Output the [x, y] coordinate of the center of the cell containing the given text.  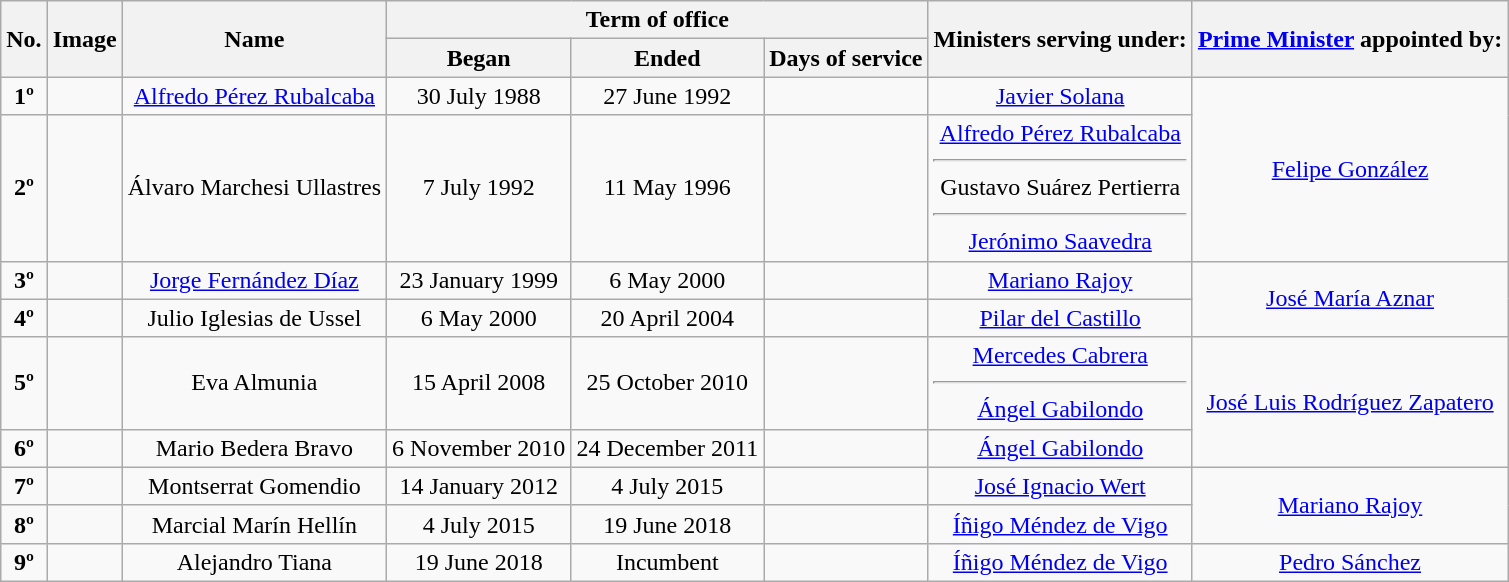
9º [24, 562]
Ended [668, 58]
Julio Iglesias de Ussel [254, 318]
15 April 2008 [479, 383]
Mercedes CabreraÁngel Gabilondo [1060, 383]
25 October 2010 [668, 383]
5º [24, 383]
Álvaro Marchesi Ullastres [254, 188]
Alfredo Pérez RubalcabaGustavo Suárez PertierraJerónimo Saavedra [1060, 188]
Days of service [846, 58]
José Luis Rodríguez Zapatero [1350, 402]
1º [24, 96]
Alfredo Pérez Rubalcaba [254, 96]
7 July 1992 [479, 188]
27 June 1992 [668, 96]
Pedro Sánchez [1350, 562]
Mario Bedera Bravo [254, 448]
Incumbent [668, 562]
José Ignacio Wert [1060, 486]
14 January 2012 [479, 486]
Prime Minister appointed by: [1350, 39]
8º [24, 524]
20 April 2004 [668, 318]
24 December 2011 [668, 448]
Montserrat Gomendio [254, 486]
Eva Almunia [254, 383]
Pilar del Castillo [1060, 318]
Name [254, 39]
6º [24, 448]
4º [24, 318]
Ministers serving under: [1060, 39]
Marcial Marín Hellín [254, 524]
2º [24, 188]
11 May 1996 [668, 188]
Ángel Gabilondo [1060, 448]
Javier Solana [1060, 96]
Felipe González [1350, 169]
José María Aznar [1350, 299]
Jorge Fernández Díaz [254, 280]
23 January 1999 [479, 280]
3º [24, 280]
7º [24, 486]
30 July 1988 [479, 96]
Alejandro Tiana [254, 562]
Image [84, 39]
6 November 2010 [479, 448]
No. [24, 39]
Term of office [658, 20]
Began [479, 58]
